Return the [X, Y] coordinate for the center point of the cell that contains the specified text.  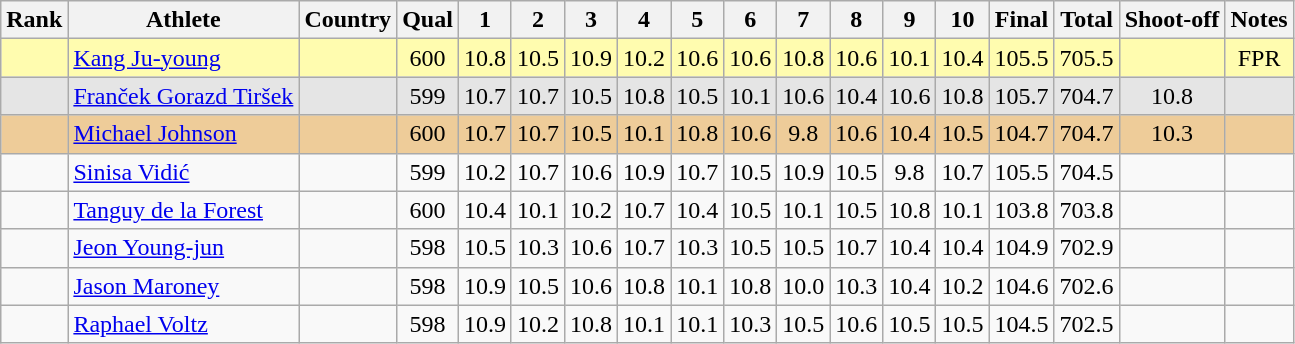
Country [348, 20]
705.5 [1086, 58]
Total [1086, 20]
702.9 [1086, 248]
104.9 [1022, 248]
104.7 [1022, 134]
4 [644, 20]
10.0 [804, 286]
Jason Maroney [184, 286]
104.5 [1022, 324]
2 [538, 20]
8 [856, 20]
7 [804, 20]
Rank [34, 20]
104.6 [1022, 286]
FPR [1259, 58]
9 [910, 20]
105.7 [1022, 96]
Sinisa Vidić [184, 172]
Raphael Voltz [184, 324]
702.6 [1086, 286]
Tanguy de la Forest [184, 210]
Michael Johnson [184, 134]
704.5 [1086, 172]
103.8 [1022, 210]
3 [590, 20]
5 [698, 20]
10 [962, 20]
703.8 [1086, 210]
Final [1022, 20]
Athlete [184, 20]
Kang Ju-young [184, 58]
6 [750, 20]
702.5 [1086, 324]
Qual [428, 20]
Notes [1259, 20]
1 [484, 20]
Jeon Young-jun [184, 248]
Franček Gorazd Tiršek [184, 96]
Shoot-off [1172, 20]
